Identify which cell holds the provided text, then report its [X, Y] central coordinate. 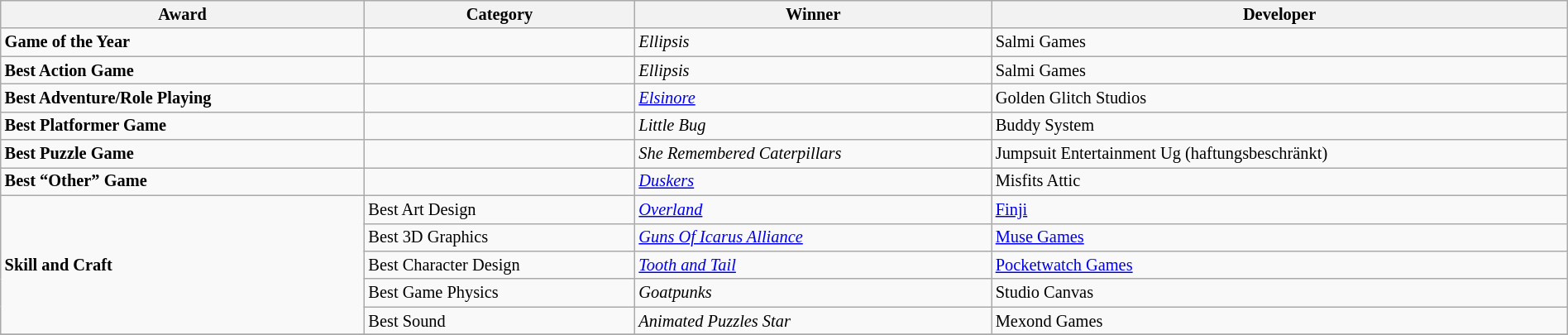
Best Puzzle Game [183, 154]
Best “Other” Game [183, 181]
Mexond Games [1279, 321]
Winner [814, 14]
Best Action Game [183, 70]
Elsinore [814, 98]
Developer [1279, 14]
Finji [1279, 209]
Misfits Attic [1279, 181]
Little Bug [814, 126]
Animated Puzzles Star [814, 321]
She Remembered Caterpillars [814, 154]
Studio Canvas [1279, 293]
Tooth and Tail [814, 265]
Category [500, 14]
Best 3D Graphics [500, 237]
Muse Games [1279, 237]
Goatpunks [814, 293]
Best Art Design [500, 209]
Best Game Physics [500, 293]
Game of the Year [183, 42]
Best Adventure/Role Playing [183, 98]
Best Sound [500, 321]
Golden Glitch Studios [1279, 98]
Pocketwatch Games [1279, 265]
Jumpsuit Entertainment Ug (haftungsbeschränkt) [1279, 154]
Duskers [814, 181]
Best Platformer Game [183, 126]
Best Character Design [500, 265]
Guns Of Icarus Alliance [814, 237]
Skill and Craft [183, 265]
Overland [814, 209]
Buddy System [1279, 126]
Award [183, 14]
